Return the [x, y] coordinate for the center point of the cell that contains the specified text.  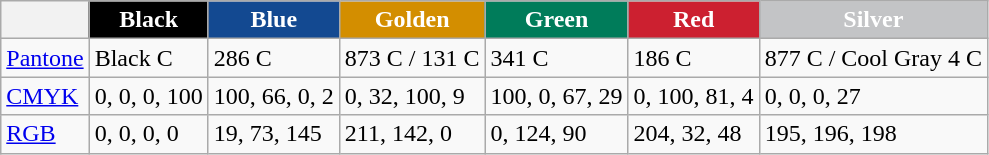
Black [148, 20]
100, 0, 67, 29 [556, 96]
195, 196, 198 [873, 134]
Silver [873, 20]
CMYK [45, 96]
Pantone [45, 58]
0, 0, 0, 100 [148, 96]
0, 100, 81, 4 [694, 96]
211, 142, 0 [412, 134]
Golden [412, 20]
0, 0, 0, 27 [873, 96]
Red [694, 20]
19, 73, 145 [274, 134]
0, 124, 90 [556, 134]
100, 66, 0, 2 [274, 96]
341 C [556, 58]
204, 32, 48 [694, 134]
0, 32, 100, 9 [412, 96]
Green [556, 20]
RGB [45, 134]
Black C [148, 58]
873 C / 131 C [412, 58]
286 C [274, 58]
Blue [274, 20]
877 C / Cool Gray 4 C [873, 58]
186 C [694, 58]
0, 0, 0, 0 [148, 134]
